Provide the (x, y) coordinate of the cell's center where the given text is located.  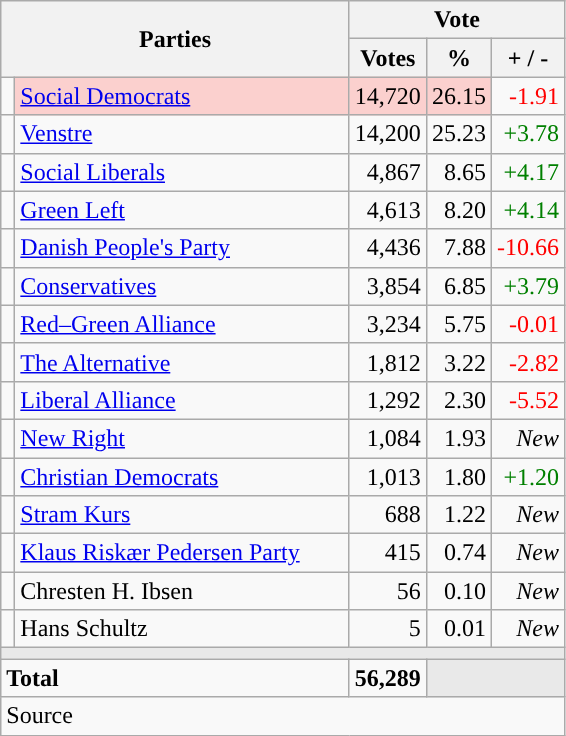
26.15 (458, 96)
+3.78 (528, 134)
6.85 (458, 286)
-1.91 (528, 96)
Green Left (182, 210)
688 (388, 515)
14,200 (388, 134)
Social Liberals (182, 172)
25.23 (458, 134)
1,084 (388, 438)
-2.82 (528, 362)
New Right (182, 438)
-0.01 (528, 324)
Christian Democrats (182, 477)
14,720 (388, 96)
+4.17 (528, 172)
+3.79 (528, 286)
+ / - (528, 58)
1,292 (388, 400)
8.65 (458, 172)
3,234 (388, 324)
56,289 (388, 678)
% (458, 58)
415 (388, 553)
Votes (388, 58)
56 (388, 591)
Vote (456, 20)
Source (283, 716)
Total (176, 678)
5 (388, 629)
-5.52 (528, 400)
Stram Kurs (182, 515)
+4.14 (528, 210)
2.30 (458, 400)
5.75 (458, 324)
1,812 (388, 362)
7.88 (458, 248)
Social Democrats (182, 96)
1,013 (388, 477)
Klaus Riskær Pedersen Party (182, 553)
0.74 (458, 553)
The Alternative (182, 362)
-10.66 (528, 248)
4,867 (388, 172)
0.10 (458, 591)
1.80 (458, 477)
1.22 (458, 515)
Hans Schultz (182, 629)
Danish People's Party (182, 248)
Parties (176, 39)
Chresten H. Ibsen (182, 591)
4,613 (388, 210)
Red–Green Alliance (182, 324)
0.01 (458, 629)
Conservatives (182, 286)
1.93 (458, 438)
8.20 (458, 210)
3.22 (458, 362)
3,854 (388, 286)
4,436 (388, 248)
+1.20 (528, 477)
Venstre (182, 134)
Liberal Alliance (182, 400)
